Determine the [x, y] coordinate at the center of the cell enclosing the given text.  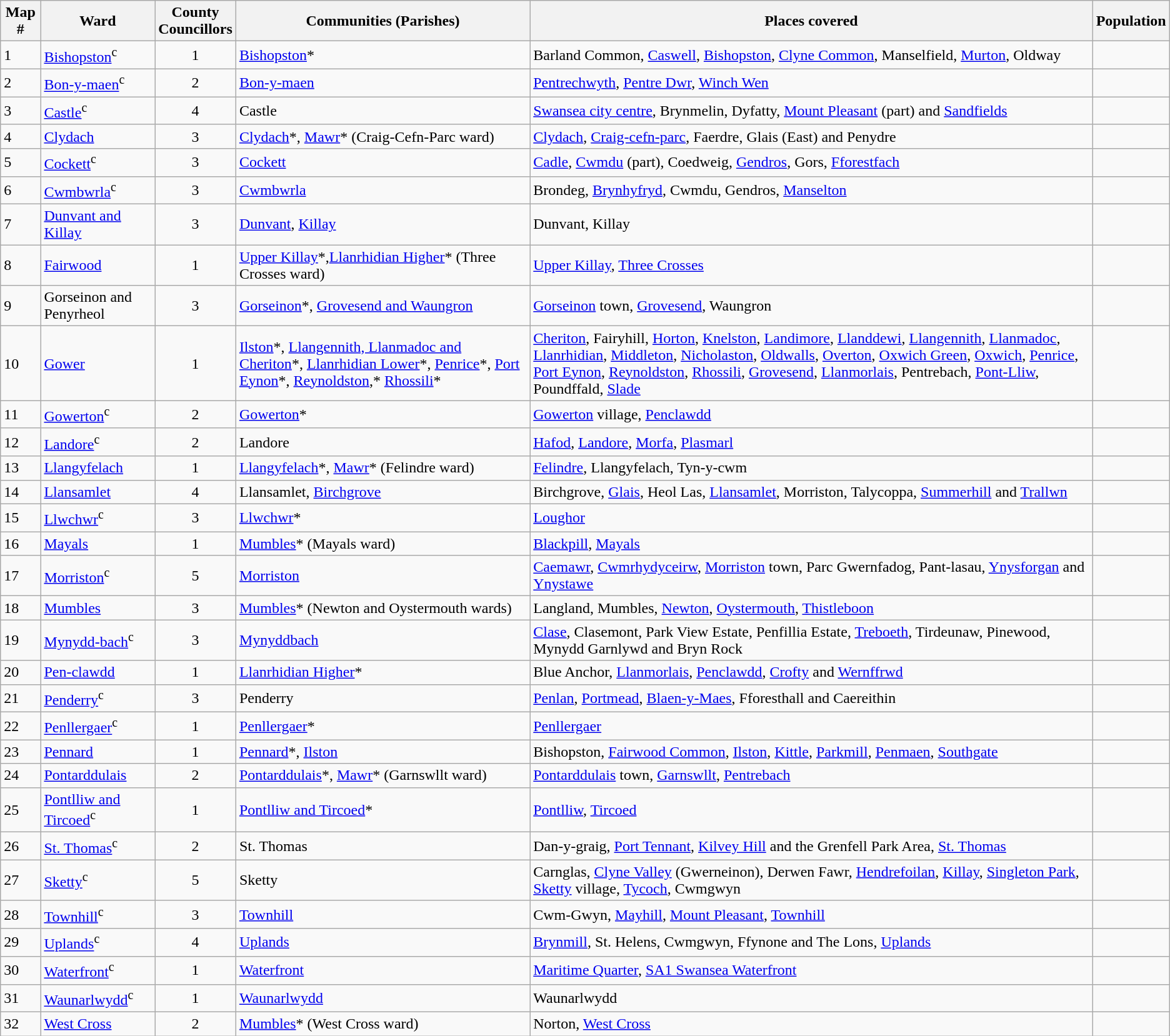
Bishopston, Fairwood Common, Ilston, Kittle, Parkmill, Penmaen, Southgate [811, 752]
Penllergaerc [97, 726]
Mynyddbach [382, 640]
Fairwood [97, 265]
Brondeg, Brynhyfryd, Cwmdu, Gendros, Manselton [811, 190]
Pontlliw, Tircoed [811, 810]
CountyCouncillors [196, 21]
18 [21, 608]
Waterfront [382, 971]
Bon-y-maen [382, 82]
Pen-clawdd [97, 672]
7 [21, 225]
Llangyfelach*, Mawr* (Felindre ward) [382, 468]
Ward [97, 21]
Bishopston* [382, 55]
Penllergaer [811, 726]
Pennard*, Ilston [382, 752]
30 [21, 971]
Blue Anchor, Llanmorlais, Penclawdd, Crofty and Wernffrwd [811, 672]
17 [21, 576]
Map # [21, 21]
Cwmbwrla [382, 190]
8 [21, 265]
Llwchwr* [382, 517]
Mynydd-bachc [97, 640]
Upper Killay, Three Crosses [811, 265]
Castlec [97, 111]
Bishopstonc [97, 55]
Landore [382, 442]
6 [21, 190]
11 [21, 415]
Ilston*, Llangennith, Llanmadoc and Cheriton*, Llanrhidian Lower*, Penrice*, Port Eynon*, Reynoldston,* Rhossili* [382, 364]
Cadle, Cwmdu (part), Coedweig, Gendros, Gors, Fforestfach [811, 162]
Pontlliw and Tircoedc [97, 810]
Caemawr, Cwmrhydyceirw, Morriston town, Parc Gwernfadog, Pant-lasau, Ynysforgan and Ynystawe [811, 576]
Dunvant and Killay [97, 225]
12 [21, 442]
31 [21, 999]
Llansamlet, Birchgrove [382, 492]
Cwmbwrlac [97, 190]
Pontarddulais town, Garnswllt, Pentrebach [811, 775]
Mumbles [97, 608]
Swansea city centre, Brynmelin, Dyfatty, Mount Pleasant (part) and Sandfields [811, 111]
Skettyc [97, 880]
Clase, Clasemont, Park View Estate, Penfillia Estate, Treboeth, Tirdeunaw, Pinewood, Mynydd Garnlywd and Bryn Rock [811, 640]
Pontlliw and Tircoed* [382, 810]
Maritime Quarter, SA1 Swansea Waterfront [811, 971]
Landorec [97, 442]
9 [21, 306]
Mumbles* (Mayals ward) [382, 544]
Communities (Parishes) [382, 21]
Llangyfelach [97, 468]
Llwchwrc [97, 517]
13 [21, 468]
Carnglas, Clyne Valley (Gwerneinon), Derwen Fawr, Hendrefoilan, Killay, Singleton Park, Sketty village, Tycoch, Cwmgwyn [811, 880]
Barland Common, Caswell, Bishopston, Clyne Common, Manselfield, Murton, Oldway [811, 55]
26 [21, 846]
Bon-y-maenc [97, 82]
Gorseinon town, Grovesend, Waungron [811, 306]
Birchgrove, Glais, Heol Las, Llansamlet, Morriston, Talycoppa, Summerhill and Trallwn [811, 492]
Cockett [382, 162]
Hafod, Landore, Morfa, Plasmarl [811, 442]
Dan-y-graig, Port Tennant, Kilvey Hill and the Grenfell Park Area, St. Thomas [811, 846]
Sketty [382, 880]
Uplandsc [97, 942]
15 [21, 517]
St. Thomasc [97, 846]
22 [21, 726]
Townhill [382, 915]
Langland, Mumbles, Newton, Oystermouth, Thistleboon [811, 608]
West Cross [97, 1024]
Pennard [97, 752]
Waterfrontc [97, 971]
21 [21, 699]
Loughor [811, 517]
Gowerton village, Penclawdd [811, 415]
10 [21, 364]
St. Thomas [382, 846]
24 [21, 775]
Morriston [382, 576]
Castle [382, 111]
Norton, West Cross [811, 1024]
20 [21, 672]
Penderry [382, 699]
Mayals [97, 544]
25 [21, 810]
14 [21, 492]
Pontarddulais [97, 775]
Penderryc [97, 699]
Brynmill, St. Helens, Cwmgwyn, Ffynone and The Lons, Uplands [811, 942]
Townhillc [97, 915]
Cockettc [97, 162]
Gower [97, 364]
Felindre, Llangyfelach, Tyn-y-cwm [811, 468]
Cwm-Gwyn, Mayhill, Mount Pleasant, Townhill [811, 915]
Clydach*, Mawr* (Craig-Cefn-Parc ward) [382, 136]
Llanrhidian Higher* [382, 672]
Pentrechwyth, Pentre Dwr, Winch Wen [811, 82]
Blackpill, Mayals [811, 544]
29 [21, 942]
23 [21, 752]
Pontarddulais*, Mawr* (Garnswllt ward) [382, 775]
Gorseinon*, Grovesend and Waungron [382, 306]
27 [21, 880]
Penllergaer* [382, 726]
19 [21, 640]
Population [1131, 21]
Mumbles* (West Cross ward) [382, 1024]
Llansamlet [97, 492]
Waunarlwyddc [97, 999]
Morristonc [97, 576]
Upper Killay*,Llanrhidian Higher* (Three Crosses ward) [382, 265]
16 [21, 544]
Penlan, Portmead, Blaen-y-Maes, Fforesthall and Caereithin [811, 699]
Gorseinon and Penyrheol [97, 306]
Gowerton* [382, 415]
Mumbles* (Newton and Oystermouth wards) [382, 608]
Clydach [97, 136]
Clydach, Craig-cefn-parc, Faerdre, Glais (East) and Penydre [811, 136]
Uplands [382, 942]
Places covered [811, 21]
Gowertonc [97, 415]
32 [21, 1024]
28 [21, 915]
